Capture the cell that displays the provided text and extract its (x, y) central coordinate. 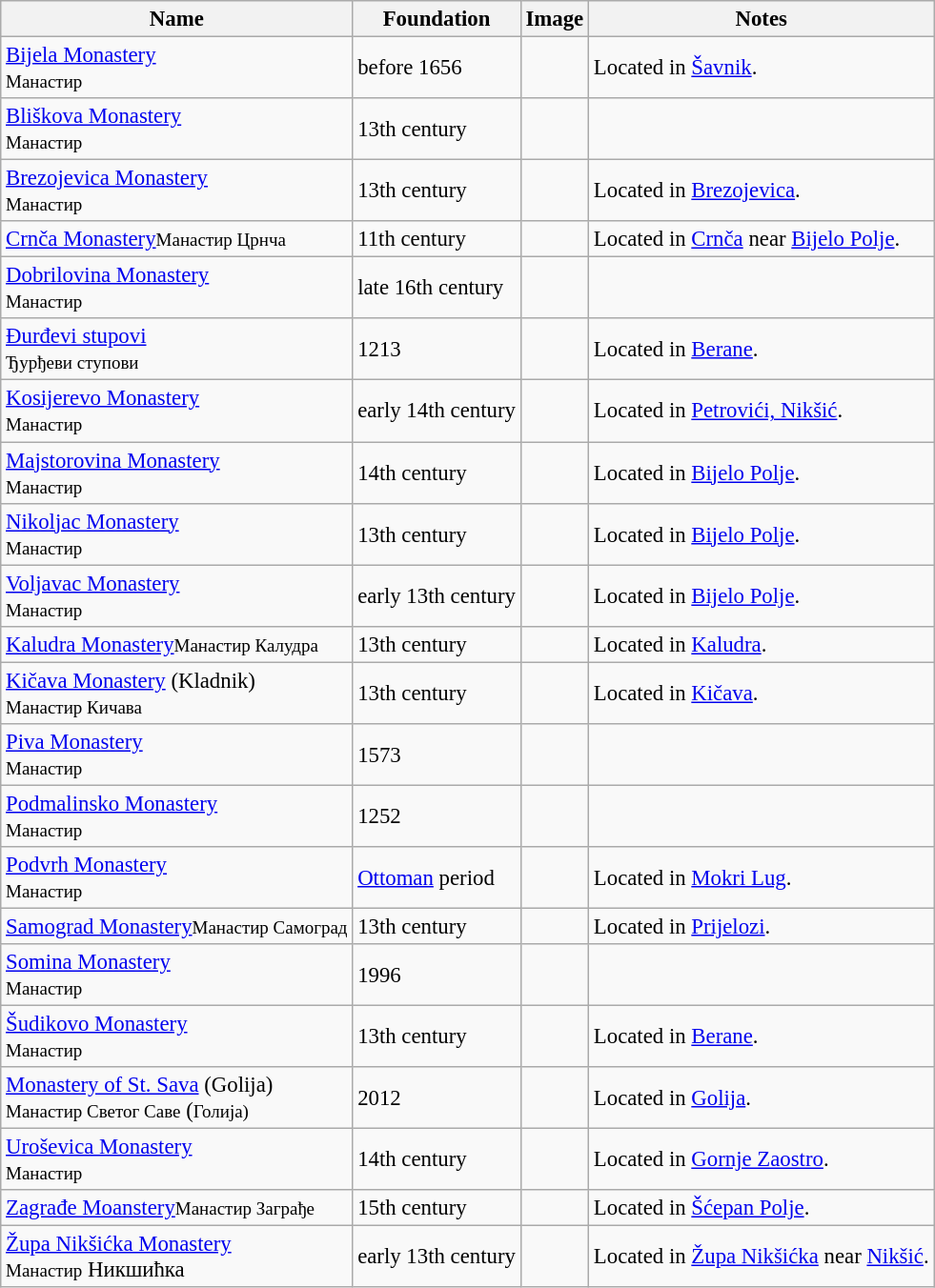
Located in Prijelozi. (762, 926)
Dobrilovina MonasteryМанастир (177, 288)
1996 (437, 976)
Kičava Monastery (Kladnik)Манастир Кичава (177, 694)
Located in Šćepan Polje. (762, 1208)
Majstorovina MonasteryМанастир (177, 473)
Located in Šavnik. (762, 69)
Image (555, 19)
Kosijerevo MonasteryМанастир (177, 412)
Located in Kaludra. (762, 644)
Podvrh MonasteryМанастир (177, 878)
Đurđevi stupoviЂурђеви ступови (177, 349)
Bliškova MonasteryМанастир (177, 130)
Kaludra MonasteryМанастир Калудра (177, 644)
Nikoljac MonasteryМанастир (177, 533)
Located in Brezojevica. (762, 191)
Uroševica MonasteryМанастир (177, 1160)
Located in Crnča near Bijelo Polje. (762, 239)
1252 (437, 815)
Piva MonasteryМанастир (177, 755)
Foundation (437, 19)
Samograd MonasteryМанастир Самоград (177, 926)
Somina MonasteryМанастир (177, 976)
Located in Gornje Zaostro. (762, 1160)
1213 (437, 349)
Ottoman period (437, 878)
Bijela MonasteryМанастир (177, 69)
Crnča MonasteryМанастир Црнча (177, 239)
Name (177, 19)
Located in Mokri Lug. (762, 878)
Located in Župa Nikšićka near Nikšić. (762, 1258)
late 16th century (437, 288)
11th century (437, 239)
Voljavac MonasteryМанастир (177, 596)
early 14th century (437, 412)
2012 (437, 1097)
15th century (437, 1208)
Located in Kičava. (762, 694)
Podmalinsko MonasteryМанастир (177, 815)
Located in Petrovići, Nikšić. (762, 412)
Župa Nikšićka MonasteryМанастир Никшићка (177, 1258)
Šudikovo MonasteryМанастир (177, 1036)
Brezojevica MonasteryМанастир (177, 191)
Monastery of St. Sava (Golija)Манастир Светог Саве (Голија) (177, 1097)
Zagrađe MoansteryМанастир Заграђе (177, 1208)
Located in Golija. (762, 1097)
Notes (762, 19)
1573 (437, 755)
before 1656 (437, 69)
